Output the [x, y] coordinate of the center of the cell containing the given text.  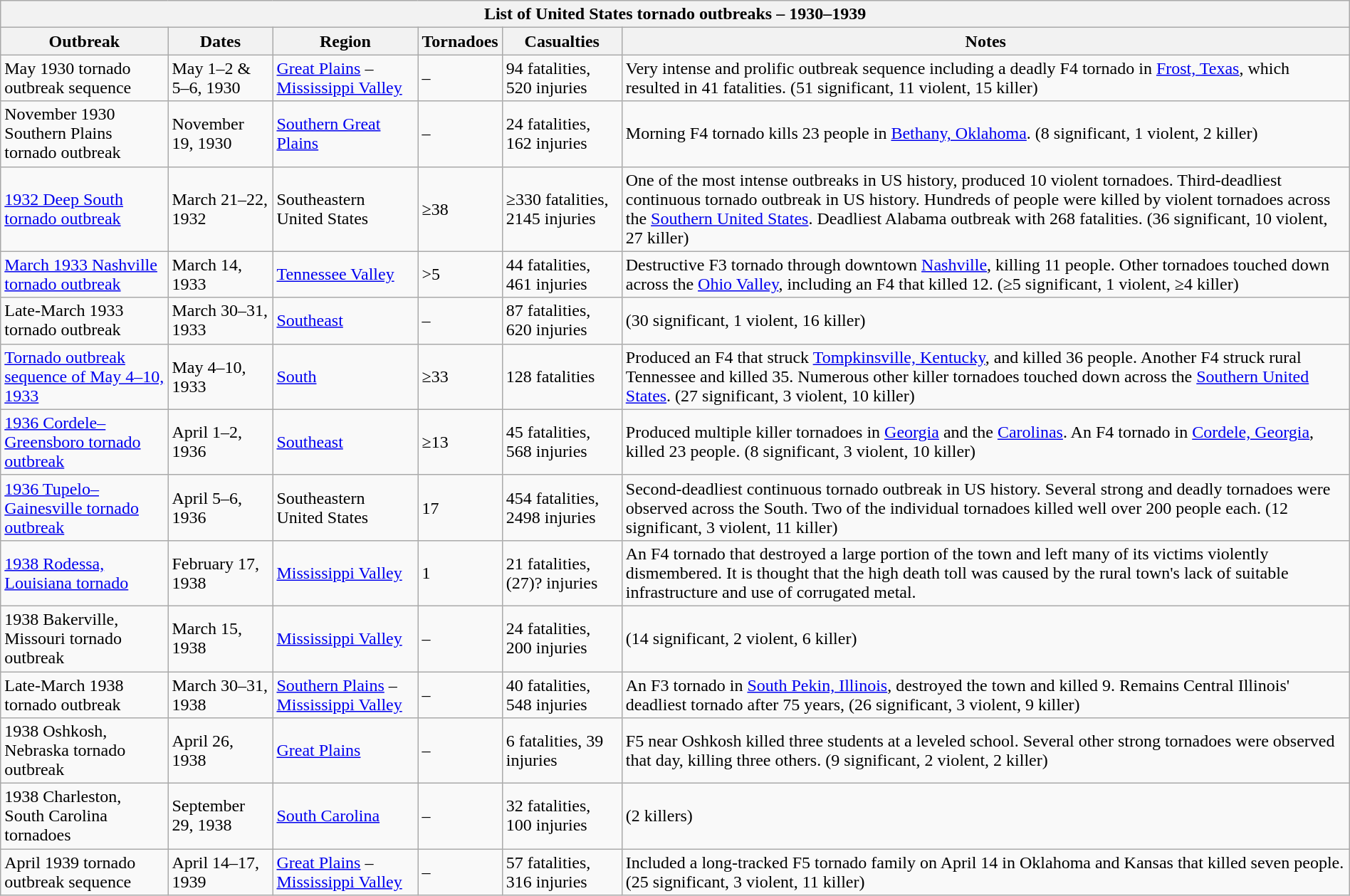
Southern Great Plains [345, 134]
57 fatalities, 316 injuries [562, 873]
44 fatalities, 461 injuries [562, 275]
(2 killers) [985, 816]
March 15, 1938 [221, 638]
32 fatalities, 100 injuries [562, 816]
1936 Cordele–Greensboro tornado outbreak [84, 442]
May 1–2 & 5–6, 1930 [221, 78]
April 14–17, 1939 [221, 873]
6 fatalities, 39 injuries [562, 751]
1938 Oshkosh, Nebraska tornado outbreak [84, 751]
40 fatalities, 548 injuries [562, 695]
≥13 [460, 442]
17 [460, 507]
≥38 [460, 209]
(30 significant, 1 violent, 16 killer) [985, 320]
List of United States tornado outbreaks – 1930–1939 [675, 14]
≥33 [460, 376]
November 19, 1930 [221, 134]
February 17, 1938 [221, 573]
April 5–6, 1936 [221, 507]
Tornadoes [460, 41]
1 [460, 573]
1938 Bakerville, Missouri tornado outbreak [84, 638]
Southern Plains – Mississippi Valley [345, 695]
Tornado outbreak sequence of May 4–10, 1933 [84, 376]
1932 Deep South tornado outbreak [84, 209]
March 14, 1933 [221, 275]
March 30–31, 1938 [221, 695]
45 fatalities, 568 injuries [562, 442]
87 fatalities, 620 injuries [562, 320]
Great Plains [345, 751]
Casualties [562, 41]
March 21–22, 1932 [221, 209]
South Carolina [345, 816]
Notes [985, 41]
Included a long-tracked F5 tornado family on April 14 in Oklahoma and Kansas that killed seven people. (25 significant, 3 violent, 11 killer) [985, 873]
24 fatalities, 200 injuries [562, 638]
April 1939 tornado outbreak sequence [84, 873]
94 fatalities, 520 injuries [562, 78]
1938 Charleston, South Carolina tornadoes [84, 816]
Tennessee Valley [345, 275]
Late-March 1933 tornado outbreak [84, 320]
21 fatalities, (27)? injuries [562, 573]
September 29, 1938 [221, 816]
≥330 fatalities, 2145 injuries [562, 209]
May 1930 tornado outbreak sequence [84, 78]
November 1930 Southern Plains tornado outbreak [84, 134]
Outbreak [84, 41]
April 26, 1938 [221, 751]
Dates [221, 41]
May 4–10, 1933 [221, 376]
128 fatalities [562, 376]
Region [345, 41]
Morning F4 tornado kills 23 people in Bethany, Oklahoma. (8 significant, 1 violent, 2 killer) [985, 134]
April 1–2, 1936 [221, 442]
March 30–31, 1933 [221, 320]
24 fatalities, 162 injuries [562, 134]
1938 Rodessa, Louisiana tornado [84, 573]
>5 [460, 275]
1936 Tupelo–Gainesville tornado outbreak [84, 507]
454 fatalities, 2498 injuries [562, 507]
Late-March 1938 tornado outbreak [84, 695]
(14 significant, 2 violent, 6 killer) [985, 638]
March 1933 Nashville tornado outbreak [84, 275]
South [345, 376]
